For the text-containing cell, return its midpoint in (x, y) coordinate format. 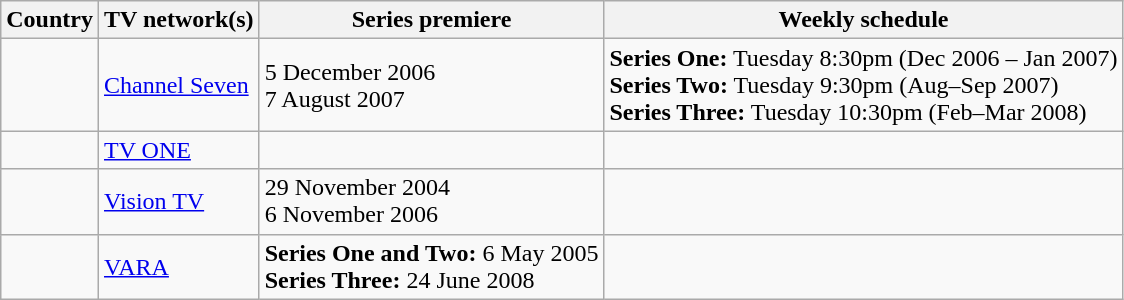
VARA (178, 266)
Series One: Tuesday 8:30pm (Dec 2006 – Jan 2007) Series Two: Tuesday 9:30pm (Aug–Sep 2007) Series Three: Tuesday 10:30pm (Feb–Mar 2008) (864, 85)
Series premiere (432, 20)
TV ONE (178, 150)
TV network(s) (178, 20)
Country (50, 20)
5 December 20067 August 2007 (432, 85)
Series One and Two: 6 May 2005 Series Three: 24 June 2008 (432, 266)
Vision TV (178, 202)
Channel Seven (178, 85)
29 November 2004 6 November 2006 (432, 202)
Weekly schedule (864, 20)
